Detect which cell encompasses the target text, then output its (X, Y) center coordinate. 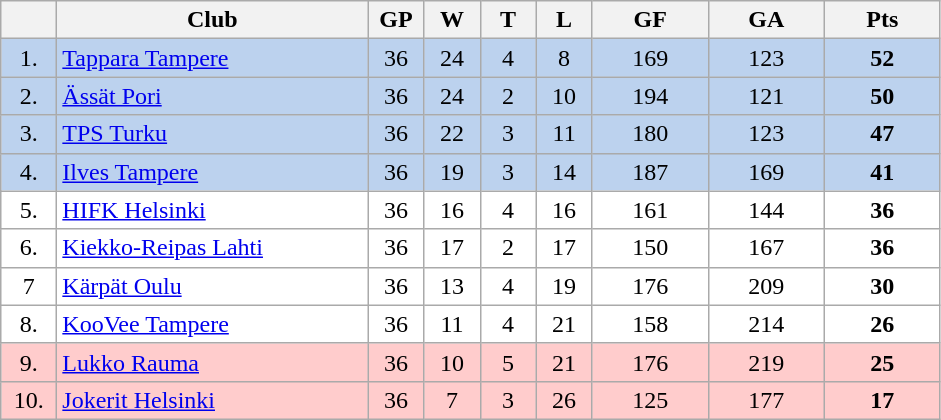
KooVee Tampere (212, 324)
25 (882, 362)
L (564, 20)
52 (882, 58)
GF (650, 20)
GA (766, 20)
8. (29, 324)
T (508, 20)
TPS Turku (212, 134)
GP (396, 20)
214 (766, 324)
6. (29, 248)
Ässät Pori (212, 96)
5 (508, 362)
219 (766, 362)
Tappara Tampere (212, 58)
Lukko Rauma (212, 362)
4. (29, 172)
41 (882, 172)
144 (766, 210)
2. (29, 96)
194 (650, 96)
Kärpät Oulu (212, 286)
22 (452, 134)
5. (29, 210)
125 (650, 400)
158 (650, 324)
187 (650, 172)
Club (212, 20)
167 (766, 248)
14 (564, 172)
10. (29, 400)
30 (882, 286)
HIFK Helsinki (212, 210)
Jokerit Helsinki (212, 400)
161 (650, 210)
13 (452, 286)
209 (766, 286)
W (452, 20)
3. (29, 134)
Pts (882, 20)
180 (650, 134)
121 (766, 96)
177 (766, 400)
47 (882, 134)
150 (650, 248)
1. (29, 58)
50 (882, 96)
Kiekko-Reipas Lahti (212, 248)
8 (564, 58)
9. (29, 362)
Ilves Tampere (212, 172)
